Extract the (x, y) coordinate from the center of the cell holding the provided text.  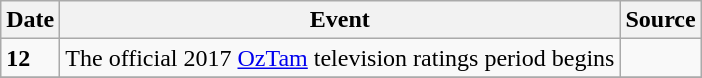
The official 2017 OzTam television ratings period begins (340, 58)
Date (30, 20)
Event (340, 20)
Source (660, 20)
12 (30, 58)
